Locate the cell with the specified text and output its (x, y) center coordinate. 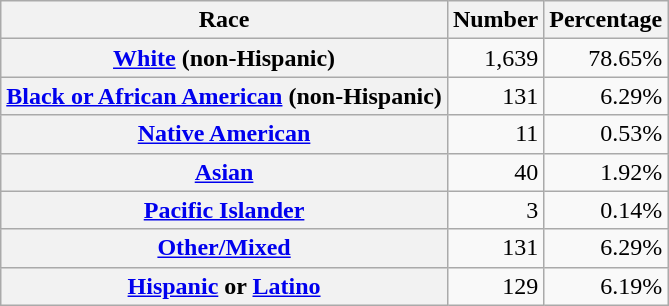
1,639 (495, 58)
40 (495, 172)
Black or African American (non-Hispanic) (224, 96)
White (non-Hispanic) (224, 58)
Pacific Islander (224, 210)
11 (495, 134)
1.92% (606, 172)
3 (495, 210)
Asian (224, 172)
Native American (224, 134)
129 (495, 286)
78.65% (606, 58)
Other/Mixed (224, 248)
0.14% (606, 210)
Percentage (606, 20)
Race (224, 20)
Number (495, 20)
6.19% (606, 286)
Hispanic or Latino (224, 286)
0.53% (606, 134)
